Search for the cell housing the specified text and yield its [X, Y] center coordinate. 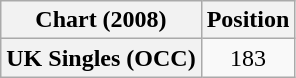
Position [248, 20]
183 [248, 58]
Chart (2008) [101, 20]
UK Singles (OCC) [101, 58]
